Return [x, y] of the center of cell containing provided text 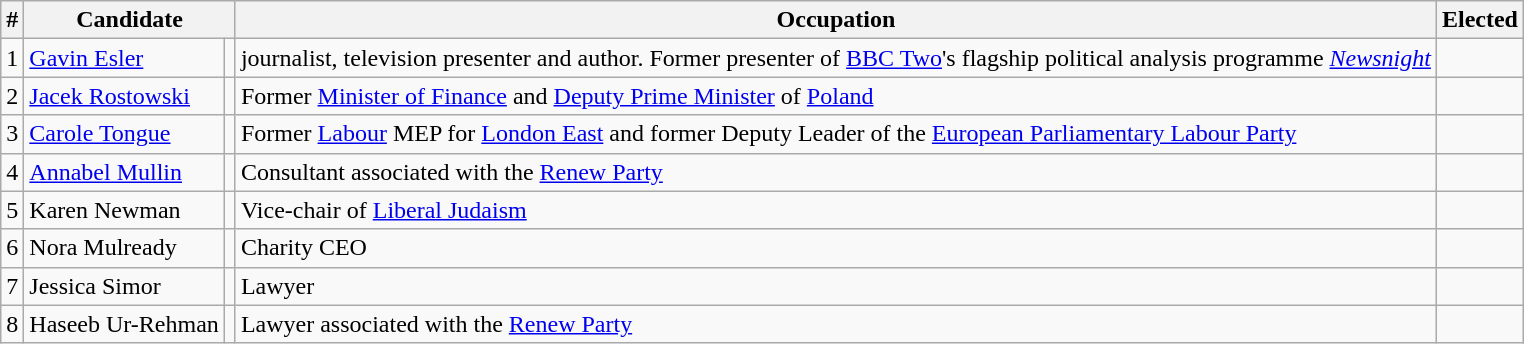
Karen Newman [124, 210]
Haseeb Ur-Rehman [124, 324]
Former Minister of Finance and Deputy Prime Minister of Poland [836, 96]
Carole Tongue [124, 134]
1 [12, 58]
Lawyer associated with the Renew Party [836, 324]
Elected [1480, 20]
Gavin Esler [124, 58]
# [12, 20]
Lawyer [836, 286]
6 [12, 248]
Jacek Rostowski [124, 96]
3 [12, 134]
2 [12, 96]
Annabel Mullin [124, 172]
Occupation [836, 20]
Charity CEO [836, 248]
5 [12, 210]
Nora Mulready [124, 248]
8 [12, 324]
Consultant associated with the Renew Party [836, 172]
7 [12, 286]
journalist, television presenter and author. Former presenter of BBC Two's flagship political analysis programme Newsnight [836, 58]
Former Labour MEP for London East and former Deputy Leader of the European Parliamentary Labour Party [836, 134]
4 [12, 172]
Vice-chair of Liberal Judaism [836, 210]
Candidate [130, 20]
Jessica Simor [124, 286]
